Capture the cell that displays the provided text and extract its (X, Y) central coordinate. 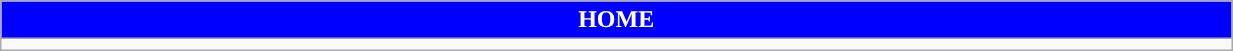
HOME (616, 20)
